From the cell containing the given text, extract its center point as (x, y) coordinate. 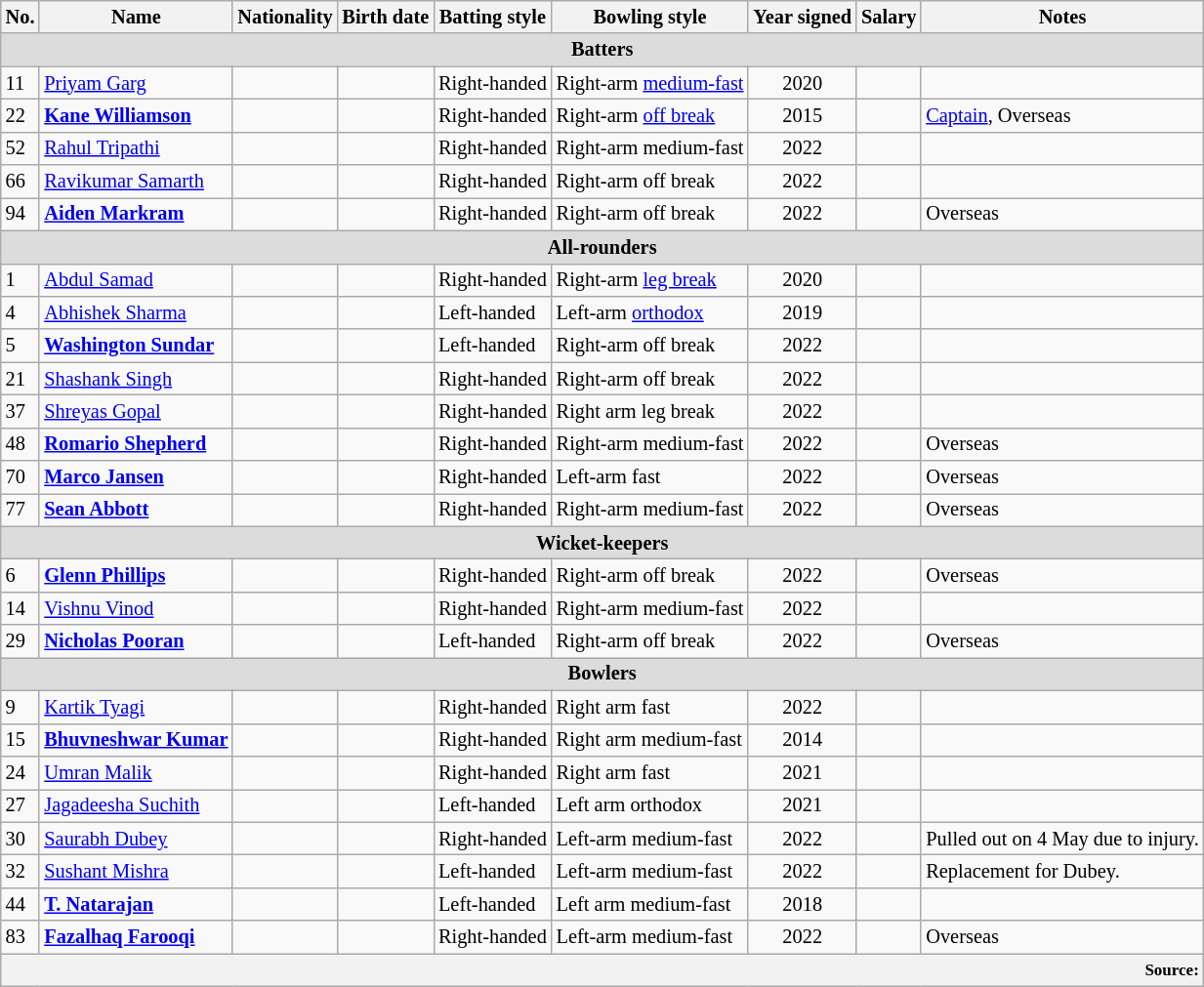
Wicket-keepers (602, 543)
Right arm medium-fast (650, 740)
52 (21, 148)
9 (21, 707)
Sushant Mishra (136, 871)
Shreyas Gopal (136, 411)
No. (21, 17)
Marco Jansen (136, 477)
Kane Williamson (136, 115)
70 (21, 477)
Left-arm fast (650, 477)
2018 (803, 904)
48 (21, 444)
Birth date (385, 17)
Shashank Singh (136, 379)
T. Natarajan (136, 904)
Rahul Tripathi (136, 148)
Romario Shepherd (136, 444)
1 (21, 280)
Left arm medium-fast (650, 904)
Pulled out on 4 May due to injury. (1062, 839)
Bowling style (650, 17)
22 (21, 115)
30 (21, 839)
Bowlers (602, 674)
Year signed (803, 17)
Abhishek Sharma (136, 312)
Replacement for Dubey. (1062, 871)
4 (21, 312)
Umran Malik (136, 772)
11 (21, 83)
Nicholas Pooran (136, 641)
15 (21, 740)
Name (136, 17)
Washington Sundar (136, 346)
2015 (803, 115)
All-rounders (602, 247)
6 (21, 575)
Salary (889, 17)
Batters (602, 50)
Captain, Overseas (1062, 115)
Nationality (285, 17)
Aiden Markram (136, 214)
Batting style (492, 17)
Right-arm leg break (650, 280)
Priyam Garg (136, 83)
37 (21, 411)
2014 (803, 740)
2019 (803, 312)
94 (21, 214)
Abdul Samad (136, 280)
77 (21, 510)
32 (21, 871)
24 (21, 772)
Left-arm orthodox (650, 312)
5 (21, 346)
Left arm orthodox (650, 805)
Ravikumar Samarth (136, 182)
Right arm leg break (650, 411)
Vishnu Vinod (136, 608)
Notes (1062, 17)
27 (21, 805)
21 (21, 379)
14 (21, 608)
Source: (602, 969)
Jagadeesha Suchith (136, 805)
66 (21, 182)
Sean Abbott (136, 510)
Saurabh Dubey (136, 839)
83 (21, 937)
44 (21, 904)
Glenn Phillips (136, 575)
Fazalhaq Farooqi (136, 937)
Bhuvneshwar Kumar (136, 740)
Kartik Tyagi (136, 707)
29 (21, 641)
